Extract the [x, y] coordinate from the center of the cell holding the provided text.  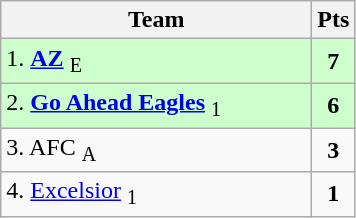
2. Go Ahead Eagles 1 [156, 105]
7 [334, 61]
Team [156, 20]
3. AFC A [156, 150]
1 [334, 194]
3 [334, 150]
4. Excelsior 1 [156, 194]
1. AZ E [156, 61]
6 [334, 105]
Pts [334, 20]
